Extract the [X, Y] coordinate from the center of the cell holding the provided text.  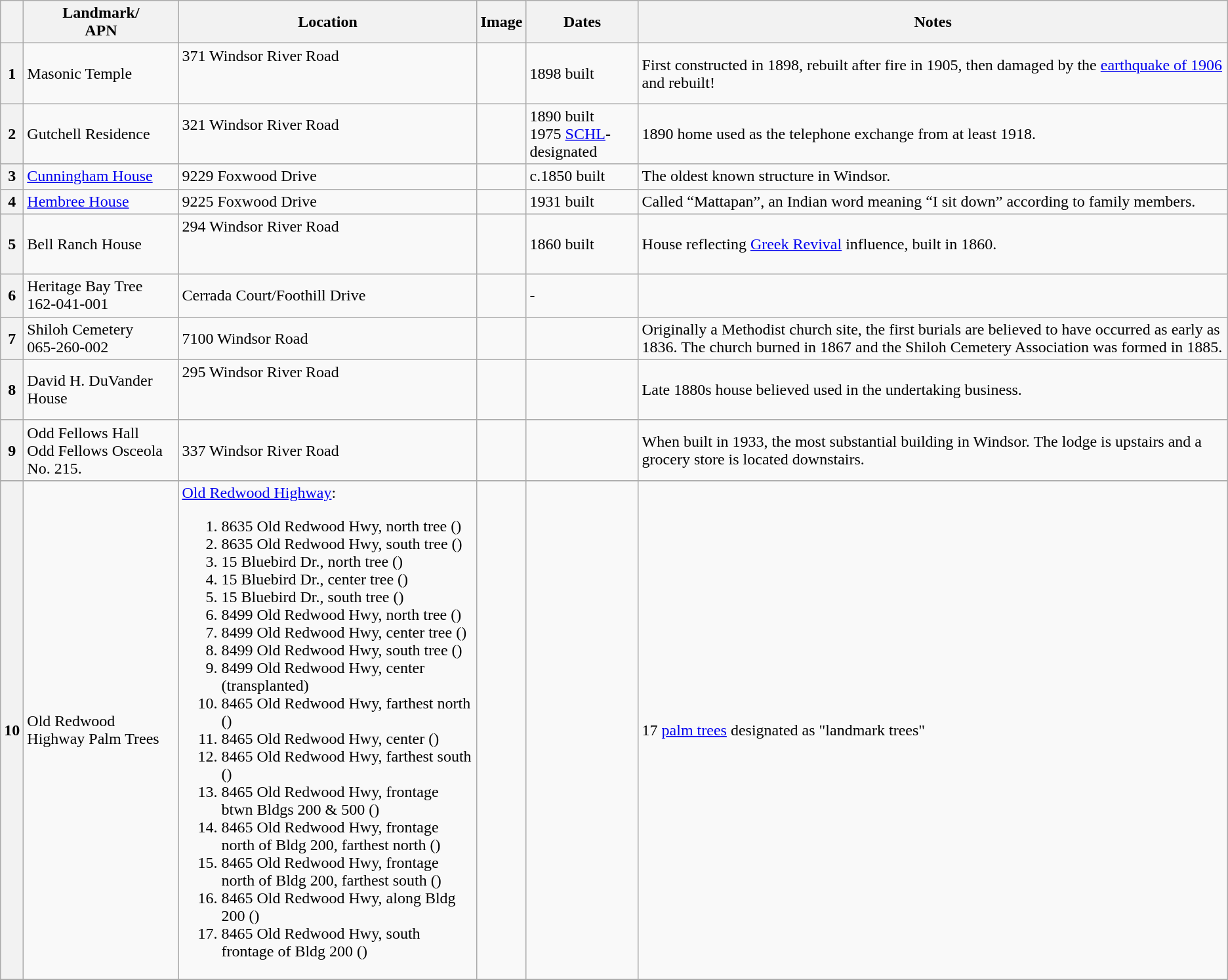
1931 built [583, 201]
5 [12, 244]
Landmark/APN [101, 22]
The oldest known structure in Windsor. [933, 176]
9 [12, 450]
- [583, 295]
Hembree House [101, 201]
7100 Windsor Road [328, 338]
Bell Ranch House [101, 244]
7 [12, 338]
337 Windsor River Road [328, 450]
David H. DuVander House [101, 390]
Cerrada Court/Foothill Drive [328, 295]
c.1850 built [583, 176]
4 [12, 201]
8 [12, 390]
9229 Foxwood Drive [328, 176]
Odd Fellows Hall Odd Fellows Osceola No. 215. [101, 450]
Image [501, 22]
Masonic Temple [101, 73]
10 [12, 729]
Shiloh Cemetery065-260-002 [101, 338]
Heritage Bay Tree162-041-001 [101, 295]
1890 home used as the telephone exchange from at least 1918. [933, 134]
321 Windsor River Road [328, 134]
294 Windsor River Road [328, 244]
1898 built [583, 73]
1890 built1975 SCHL-designated [583, 134]
3 [12, 176]
When built in 1933, the most substantial building in Windsor. The lodge is upstairs and a grocery store is located downstairs. [933, 450]
Notes [933, 22]
Gutchell Residence [101, 134]
371 Windsor River Road [328, 73]
9225 Foxwood Drive [328, 201]
Location [328, 22]
Old Redwood Highway Palm Trees [101, 729]
First constructed in 1898, rebuilt after fire in 1905, then damaged by the earthquake of 1906 and rebuilt! [933, 73]
Dates [583, 22]
6 [12, 295]
1860 built [583, 244]
Called “Mattapan”, an Indian word meaning “I sit down” according to family members. [933, 201]
House reflecting Greek Revival influence, built in 1860. [933, 244]
Cunningham House [101, 176]
17 palm trees designated as "landmark trees" [933, 729]
1 [12, 73]
295 Windsor River Road [328, 390]
2 [12, 134]
Late 1880s house believed used in the undertaking business. [933, 390]
